For the text-containing cell, return its midpoint in (x, y) coordinate format. 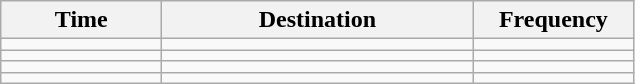
Time (82, 20)
Destination (318, 20)
Frequency (554, 20)
